Return the [X, Y] coordinate for the center point of the cell that contains the specified text.  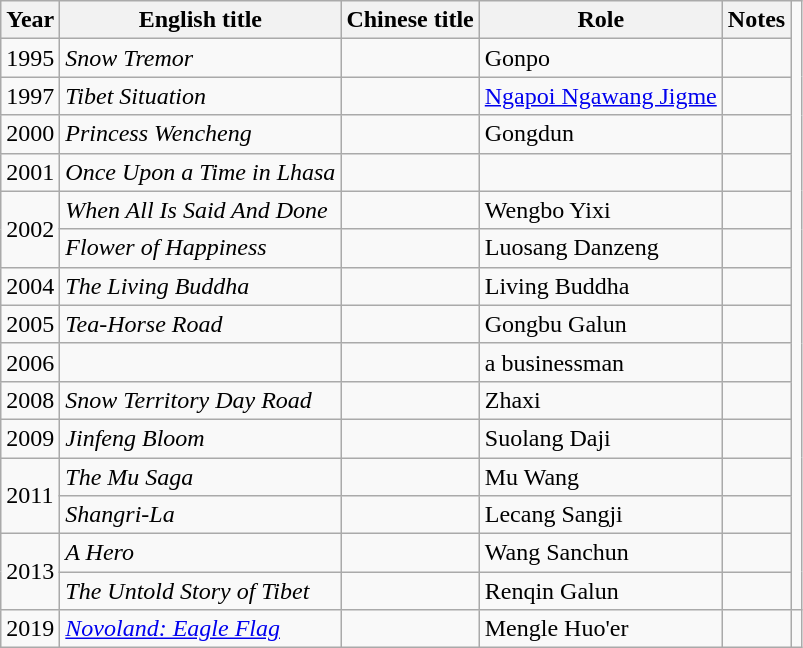
2001 [30, 172]
Tibet Situation [200, 96]
Mu Wang [600, 477]
Jinfeng Bloom [200, 438]
Shangri-La [200, 515]
2006 [30, 362]
2013 [30, 572]
Living Buddha [600, 286]
Chinese title [410, 20]
2005 [30, 324]
Year [30, 20]
2002 [30, 229]
Gonpo [600, 58]
Princess Wencheng [200, 134]
1995 [30, 58]
2000 [30, 134]
2019 [30, 629]
Wang Sanchun [600, 553]
1997 [30, 96]
The Mu Saga [200, 477]
Novoland: Eagle Flag [200, 629]
2008 [30, 400]
Role [600, 20]
Lecang Sangji [600, 515]
2011 [30, 496]
Flower of Happiness [200, 248]
Snow Tremor [200, 58]
Ngapoi Ngawang Jigme [600, 96]
Tea-Horse Road [200, 324]
A Hero [200, 553]
Renqin Galun [600, 591]
The Untold Story of Tibet [200, 591]
Gongbu Galun [600, 324]
Notes [756, 20]
English title [200, 20]
2004 [30, 286]
The Living Buddha [200, 286]
Snow Territory Day Road [200, 400]
Luosang Danzeng [600, 248]
Wengbo Yixi [600, 210]
Suolang Daji [600, 438]
a businessman [600, 362]
Zhaxi [600, 400]
Mengle Huo'er [600, 629]
When All Is Said And Done [200, 210]
Gongdun [600, 134]
2009 [30, 438]
Once Upon a Time in Lhasa [200, 172]
